Extract the (X, Y) coordinate from the center of the cell holding the provided text.  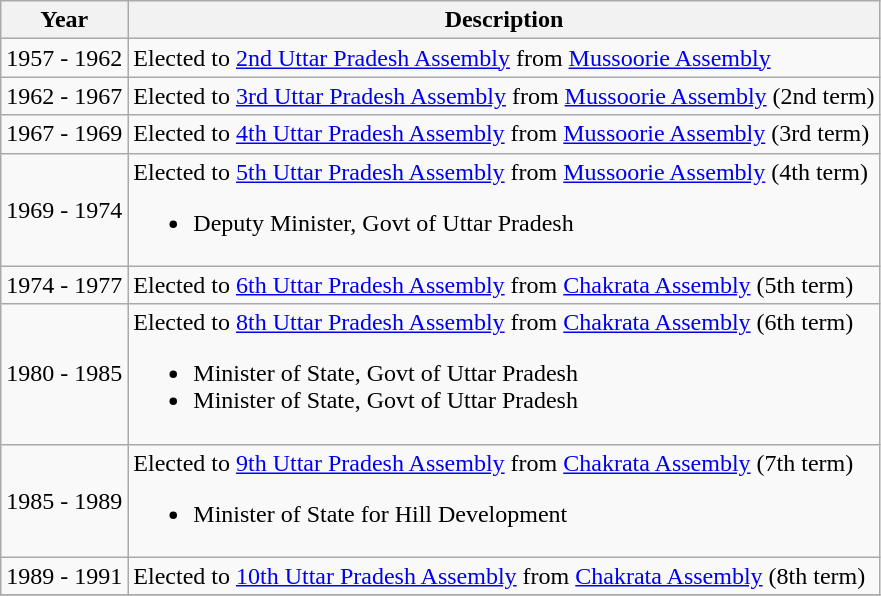
1957 - 1962 (64, 58)
Elected to 10th Uttar Pradesh Assembly from Chakrata Assembly (8th term) (504, 576)
Elected to 2nd Uttar Pradesh Assembly from Mussoorie Assembly (504, 58)
Elected to 9th Uttar Pradesh Assembly from Chakrata Assembly (7th term)Minister of State for Hill Development (504, 500)
Elected to 4th Uttar Pradesh Assembly from Mussoorie Assembly (3rd term) (504, 134)
1980 - 1985 (64, 374)
1974 - 1977 (64, 285)
1967 - 1969 (64, 134)
Elected to 6th Uttar Pradesh Assembly from Chakrata Assembly (5th term) (504, 285)
1969 - 1974 (64, 210)
Year (64, 20)
1985 - 1989 (64, 500)
Elected to 5th Uttar Pradesh Assembly from Mussoorie Assembly (4th term)Deputy Minister, Govt of Uttar Pradesh (504, 210)
1962 - 1967 (64, 96)
Description (504, 20)
Elected to 3rd Uttar Pradesh Assembly from Mussoorie Assembly (2nd term) (504, 96)
1989 - 1991 (64, 576)
